For the text-containing cell, return its midpoint in [X, Y] coordinate format. 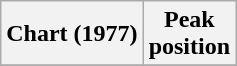
Chart (1977) [72, 34]
Peakposition [189, 34]
